Return the (x, y) coordinate for the center point of the cell that contains the specified text.  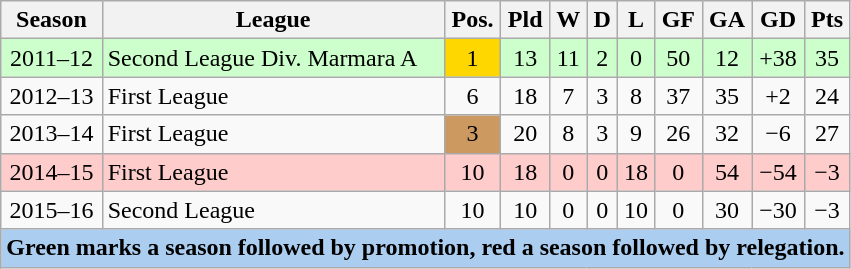
Pos. (472, 20)
Second League Div. Marmara A (273, 58)
2011–12 (52, 58)
GA (727, 20)
Pld (526, 20)
54 (727, 172)
2013–14 (52, 134)
Green marks a season followed by promotion, red a season followed by relegation. (426, 248)
24 (827, 96)
L (636, 20)
1 (472, 58)
−30 (778, 210)
32 (727, 134)
12 (727, 58)
37 (678, 96)
2014–15 (52, 172)
50 (678, 58)
7 (568, 96)
Second League (273, 210)
13 (526, 58)
27 (827, 134)
+38 (778, 58)
2 (602, 58)
2012–13 (52, 96)
GF (678, 20)
GD (778, 20)
W (568, 20)
11 (568, 58)
D (602, 20)
−54 (778, 172)
9 (636, 134)
Season (52, 20)
6 (472, 96)
Pts (827, 20)
30 (727, 210)
26 (678, 134)
−6 (778, 134)
League (273, 20)
2015–16 (52, 210)
20 (526, 134)
+2 (778, 96)
